Find where the given text appears and provide that cell's center as (x, y) coordinate. 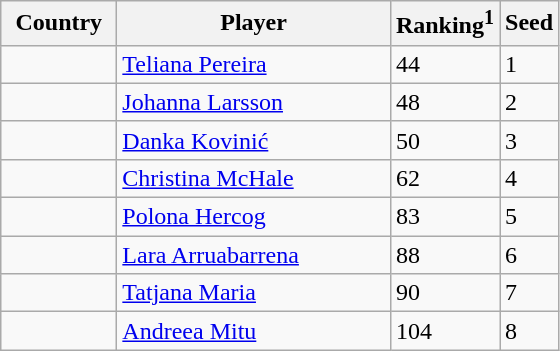
Tatjana Maria (254, 293)
1 (530, 64)
Andreea Mitu (254, 331)
7 (530, 293)
Johanna Larsson (254, 102)
88 (444, 255)
5 (530, 217)
90 (444, 293)
104 (444, 331)
62 (444, 178)
3 (530, 140)
Polona Hercog (254, 217)
Lara Arruabarrena (254, 255)
50 (444, 140)
Christina McHale (254, 178)
2 (530, 102)
8 (530, 331)
6 (530, 255)
Teliana Pereira (254, 64)
Player (254, 24)
Country (59, 24)
Ranking1 (444, 24)
83 (444, 217)
4 (530, 178)
Seed (530, 24)
48 (444, 102)
44 (444, 64)
Danka Kovinić (254, 140)
